For the text-containing cell, return its midpoint in (X, Y) coordinate format. 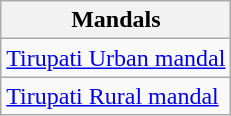
Tirupati Rural mandal (116, 96)
Tirupati Urban mandal (116, 58)
Mandals (116, 20)
